Locate the cell with the specified text and output its (x, y) center coordinate. 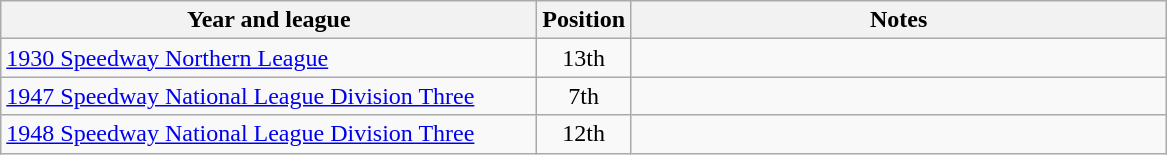
Position (584, 20)
13th (584, 58)
7th (584, 96)
Notes (899, 20)
1947 Speedway National League Division Three (269, 96)
Year and league (269, 20)
1930 Speedway Northern League (269, 58)
12th (584, 134)
1948 Speedway National League Division Three (269, 134)
